Output the (X, Y) coordinate of the center of the cell containing the given text.  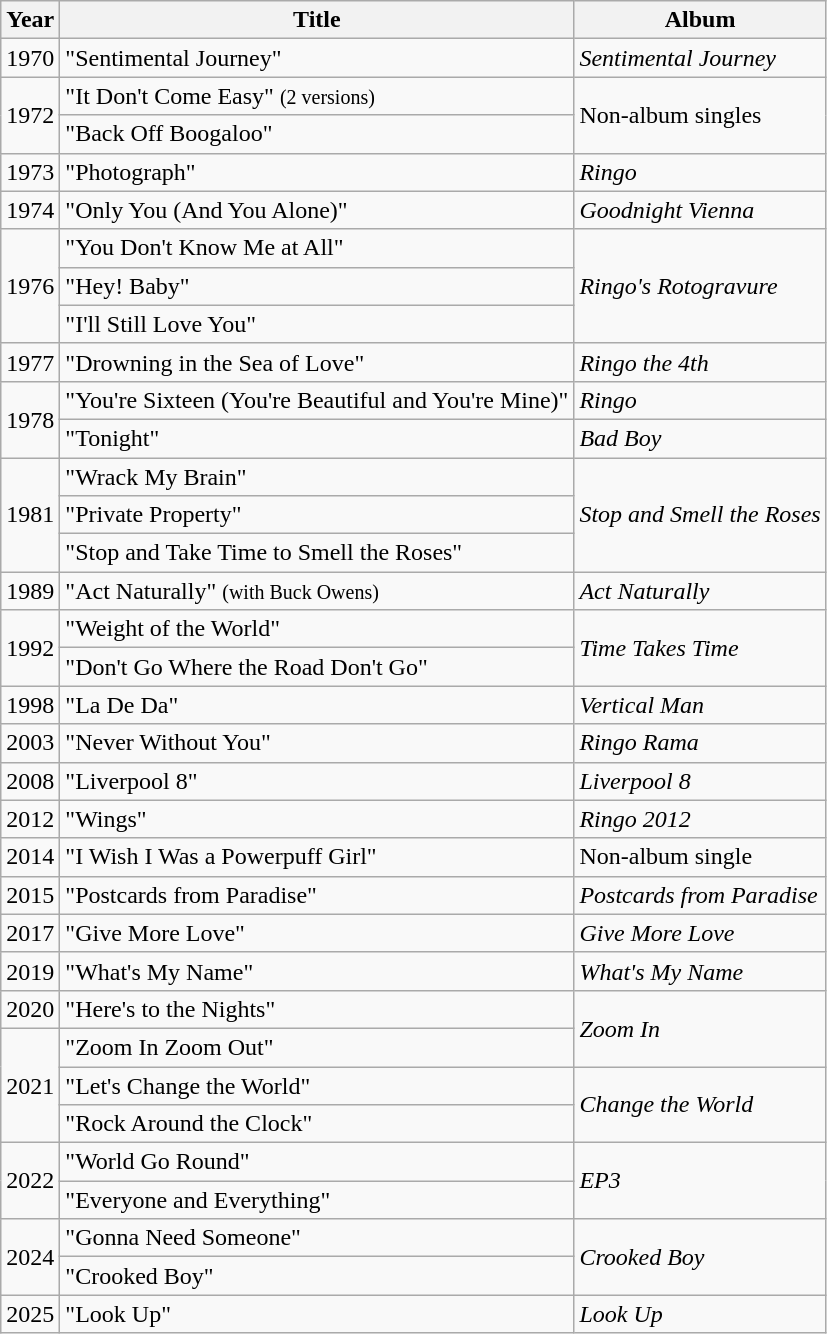
2024 (30, 1257)
1970 (30, 58)
Ringo the 4th (700, 362)
1978 (30, 419)
Title (317, 20)
"Photograph" (317, 172)
"What's My Name" (317, 971)
1998 (30, 705)
"Look Up" (317, 1314)
Album (700, 20)
2025 (30, 1314)
"Sentimental Journey" (317, 58)
Act Naturally (700, 591)
Ringo 2012 (700, 819)
2021 (30, 1085)
Stop and Smell the Roses (700, 515)
"Gonna Need Someone" (317, 1238)
"World Go Round" (317, 1162)
"Tonight" (317, 438)
Give More Love (700, 933)
"Don't Go Where the Road Don't Go" (317, 667)
2014 (30, 857)
Non-album singles (700, 115)
"Private Property" (317, 515)
"Act Naturally" (with Buck Owens) (317, 591)
Ringo Rama (700, 743)
2017 (30, 933)
"Rock Around the Clock" (317, 1124)
1976 (30, 286)
"Here's to the Nights" (317, 1009)
"Never Without You" (317, 743)
"Wrack My Brain" (317, 477)
"Hey! Baby" (317, 286)
"Wings" (317, 819)
Ringo's Rotogravure (700, 286)
Time Takes Time (700, 648)
"Weight of the World" (317, 629)
Vertical Man (700, 705)
1974 (30, 210)
"Stop and Take Time to Smell the Roses" (317, 553)
"I Wish I Was a Powerpuff Girl" (317, 857)
2022 (30, 1181)
Crooked Boy (700, 1257)
2019 (30, 971)
EP3 (700, 1181)
Bad Boy (700, 438)
Look Up (700, 1314)
"Only You (And You Alone)" (317, 210)
1989 (30, 591)
"You're Sixteen (You're Beautiful and You're Mine)" (317, 400)
"You Don't Know Me at All" (317, 248)
1972 (30, 115)
"Give More Love" (317, 933)
Year (30, 20)
Sentimental Journey (700, 58)
What's My Name (700, 971)
"Let's Change the World" (317, 1085)
1977 (30, 362)
"It Don't Come Easy" (2 versions) (317, 96)
1973 (30, 172)
"I'll Still Love You" (317, 324)
"Liverpool 8" (317, 781)
2015 (30, 895)
"La De Da" (317, 705)
Non-album single (700, 857)
"Everyone and Everything" (317, 1200)
1981 (30, 515)
Goodnight Vienna (700, 210)
2003 (30, 743)
"Postcards from Paradise" (317, 895)
Change the World (700, 1104)
Liverpool 8 (700, 781)
Zoom In (700, 1028)
"Zoom In Zoom Out" (317, 1047)
2012 (30, 819)
"Drowning in the Sea of Love" (317, 362)
Postcards from Paradise (700, 895)
2020 (30, 1009)
2008 (30, 781)
1992 (30, 648)
"Back Off Boogaloo" (317, 134)
"Crooked Boy" (317, 1276)
